Scan for the cell matching the given text and deliver its (x, y) coordinate at center. 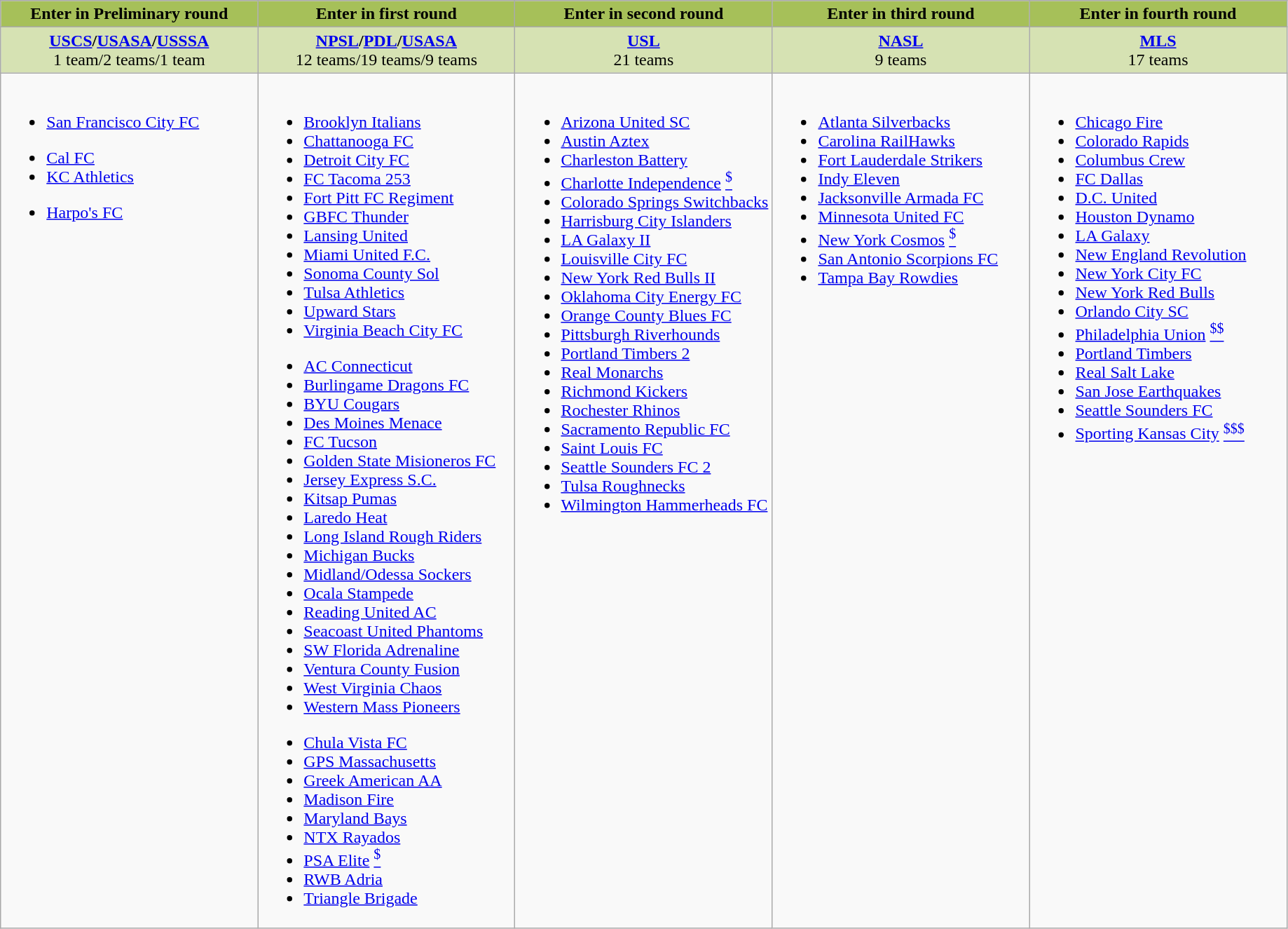
Enter in first round (387, 14)
NPSL/PDL/USASA12 teams/19 teams/9 teams (387, 50)
Enter in Preliminary round (129, 14)
San Francisco City FCCal FCKC AthleticsHarpo's FC (129, 501)
MLS 17 teams (1158, 50)
NASL9 teams (901, 50)
Enter in second round (643, 14)
Enter in third round (901, 14)
USL21 teams (643, 50)
Enter in fourth round (1158, 14)
USCS/USASA/USSSA1 team/2 teams/1 team (129, 50)
